Capture the cell that displays the provided text and extract its [x, y] central coordinate. 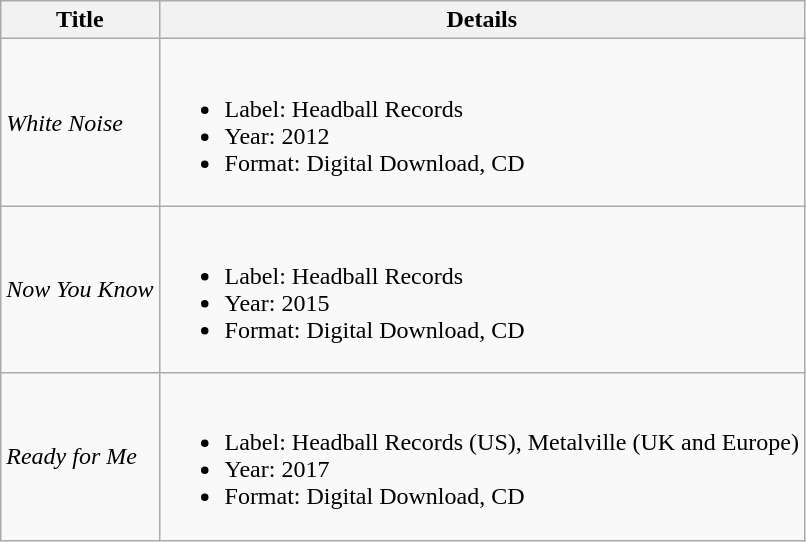
Label: Headball RecordsYear: 2012Format: Digital Download, CD [482, 122]
White Noise [80, 122]
Details [482, 20]
Label: Headball RecordsYear: 2015Format: Digital Download, CD [482, 290]
Now You Know [80, 290]
Label: Headball Records (US), Metalville (UK and Europe)Year: 2017Format: Digital Download, CD [482, 456]
Ready for Me [80, 456]
Title [80, 20]
